Find where the given text appears and provide that cell's center as (x, y) coordinate. 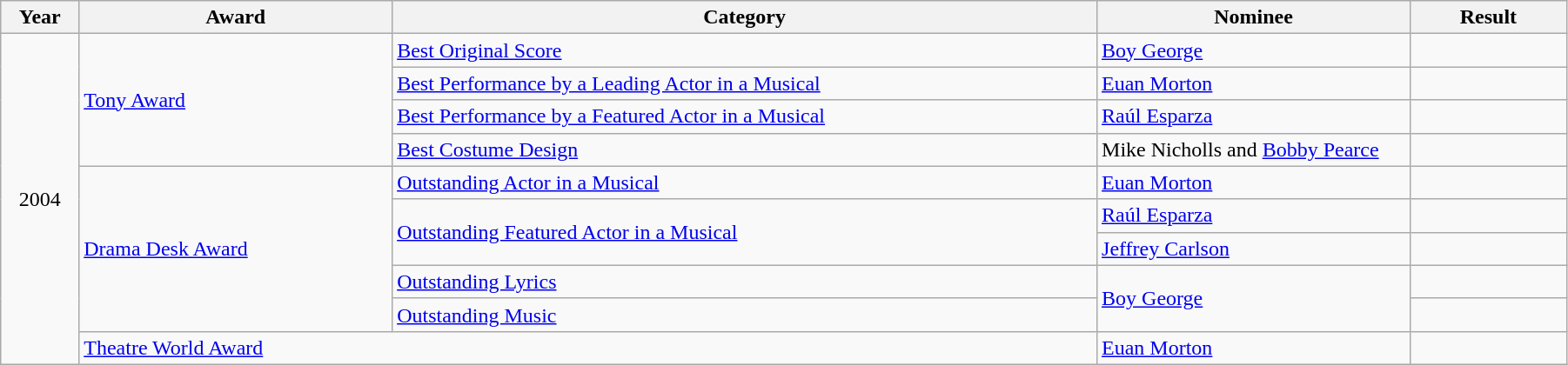
Drama Desk Award (236, 249)
Result (1488, 17)
Outstanding Lyrics (745, 282)
Category (745, 17)
Nominee (1254, 17)
2004 (40, 200)
Theatre World Award (588, 348)
Best Original Score (745, 50)
Best Performance by a Featured Actor in a Musical (745, 116)
Outstanding Featured Actor in a Musical (745, 232)
Mike Nicholls and Bobby Pearce (1254, 149)
Best Performance by a Leading Actor in a Musical (745, 83)
Tony Award (236, 100)
Outstanding Music (745, 315)
Best Costume Design (745, 149)
Jeffrey Carlson (1254, 249)
Award (236, 17)
Year (40, 17)
Outstanding Actor in a Musical (745, 182)
